Find where the given text appears and provide that cell's center as (X, Y) coordinate. 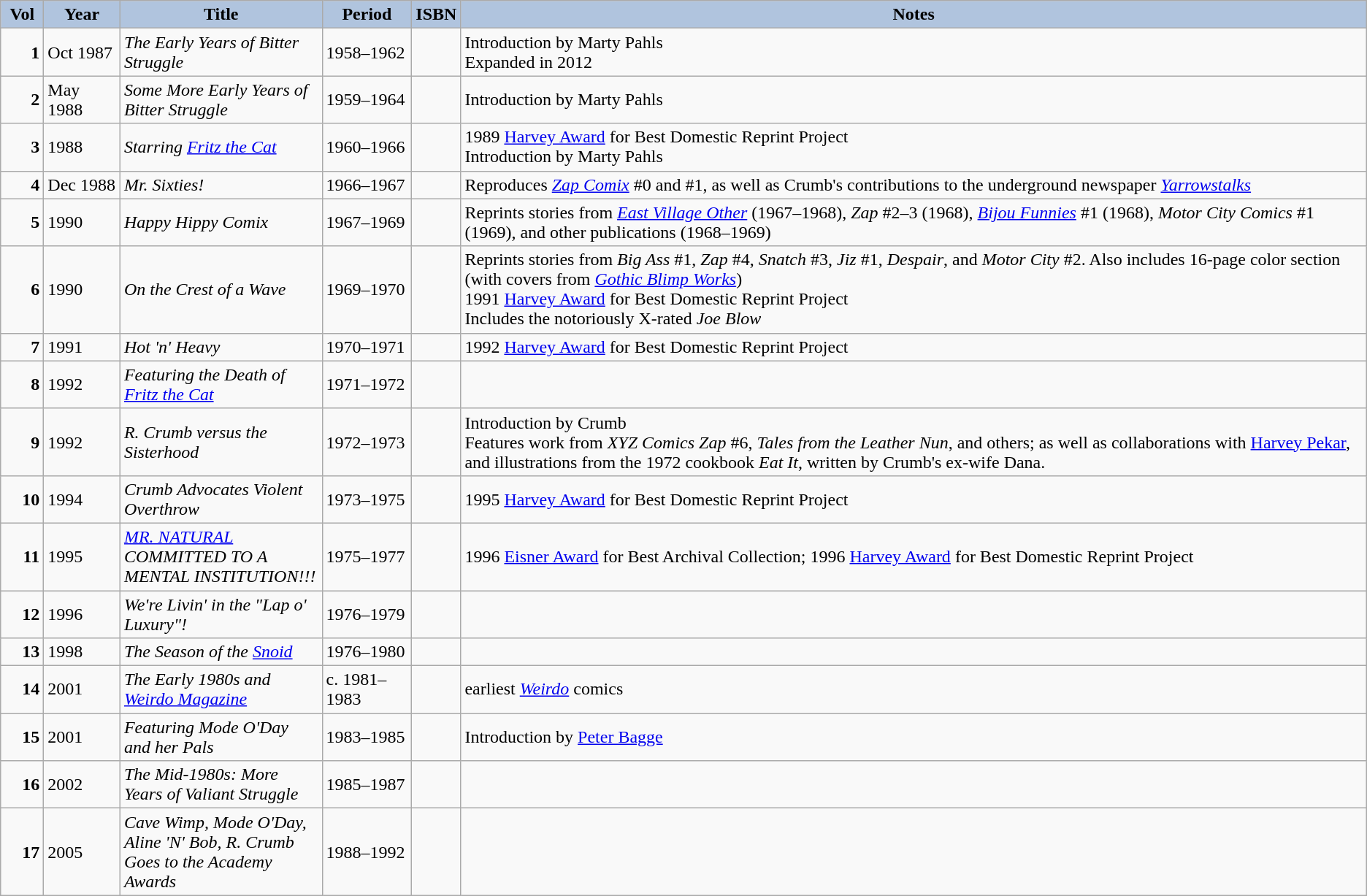
R. Crumb versus the Sisterhood (221, 442)
Happy Hippy Comix (221, 222)
Starring Fritz the Cat (221, 148)
1976–1980 (367, 652)
9 (22, 442)
1988 (82, 148)
1995 (82, 556)
May 1988 (82, 99)
1983–1985 (367, 738)
11 (22, 556)
1985–1987 (367, 784)
1970–1971 (367, 347)
Period (367, 15)
8 (22, 384)
1969–1970 (367, 289)
1996 (82, 613)
1976–1979 (367, 613)
1973–1975 (367, 499)
ISBN (437, 15)
c. 1981–1983 (367, 689)
1959–1964 (367, 99)
1958–1962 (367, 53)
The Mid-1980s: More Years of Valiant Struggle (221, 784)
1967–1969 (367, 222)
14 (22, 689)
Some More Early Years of Bitter Struggle (221, 99)
Vol (22, 15)
1988–1992 (367, 851)
We're Livin' in the "Lap o' Luxury"! (221, 613)
The Early 1980s and Weirdo Magazine (221, 689)
Featuring Mode O'Day and her Pals (221, 738)
1975–1977 (367, 556)
1994 (82, 499)
1991 (82, 347)
2 (22, 99)
7 (22, 347)
1971–1972 (367, 384)
Dec 1988 (82, 185)
The Season of the Snoid (221, 652)
1 (22, 53)
1992 Harvey Award for Best Domestic Reprint Project (914, 347)
Oct 1987 (82, 53)
6 (22, 289)
2002 (82, 784)
3 (22, 148)
On the Crest of a Wave (221, 289)
4 (22, 185)
1989 Harvey Award for Best Domestic Reprint ProjectIntroduction by Marty Pahls (914, 148)
1960–1966 (367, 148)
Title (221, 15)
1995 Harvey Award for Best Domestic Reprint Project (914, 499)
1966–1967 (367, 185)
16 (22, 784)
1998 (82, 652)
1996 Eisner Award for Best Archival Collection; 1996 Harvey Award for Best Domestic Reprint Project (914, 556)
Cave Wimp, Mode O'Day, Aline 'N' Bob, R. Crumb Goes to the Academy Awards (221, 851)
Mr. Sixties! (221, 185)
The Early Years of Bitter Struggle (221, 53)
Featuring the Death of Fritz the Cat (221, 384)
Hot 'n' Heavy (221, 347)
15 (22, 738)
Introduction by Peter Bagge (914, 738)
13 (22, 652)
2005 (82, 851)
1972–1973 (367, 442)
Notes (914, 15)
Crumb Advocates Violent Overthrow (221, 499)
10 (22, 499)
Introduction by Marty PahlsExpanded in 2012 (914, 53)
earliest Weirdo comics (914, 689)
Year (82, 15)
Introduction by Marty Pahls (914, 99)
5 (22, 222)
MR. NATURAL COMMITTED TO A MENTAL INSTITUTION!!! (221, 556)
12 (22, 613)
17 (22, 851)
Reproduces Zap Comix #0 and #1, as well as Crumb's contributions to the underground newspaper Yarrowstalks (914, 185)
